Scan for the cell matching the given text and deliver its (x, y) coordinate at center. 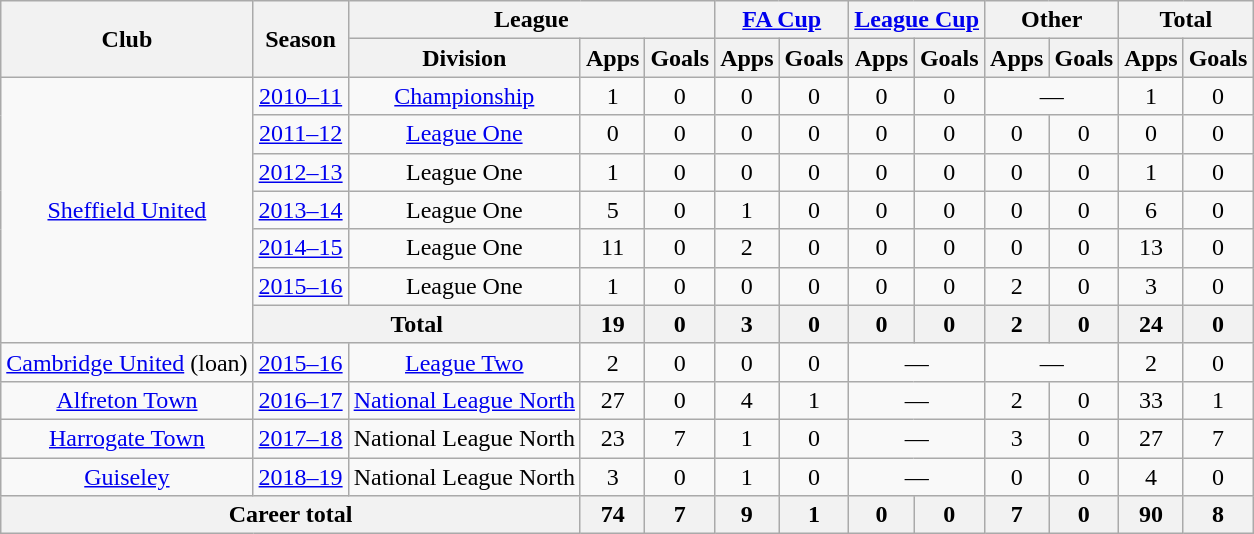
FA Cup (782, 20)
5 (612, 210)
2014–15 (300, 248)
33 (1151, 400)
League Cup (917, 20)
24 (1151, 324)
2018–19 (300, 477)
Championship (464, 96)
Career total (291, 515)
2016–17 (300, 400)
74 (612, 515)
2017–18 (300, 438)
League (531, 20)
19 (612, 324)
Season (300, 39)
2012–13 (300, 172)
Guiseley (127, 477)
2011–12 (300, 134)
11 (612, 248)
Harrogate Town (127, 438)
League Two (464, 362)
6 (1151, 210)
13 (1151, 248)
90 (1151, 515)
2013–14 (300, 210)
Other (1052, 20)
8 (1218, 515)
23 (612, 438)
Division (464, 58)
Cambridge United (loan) (127, 362)
Club (127, 39)
Sheffield United (127, 210)
Alfreton Town (127, 400)
9 (747, 515)
2010–11 (300, 96)
